Extract the [X, Y] coordinate from the center of the cell holding the provided text.  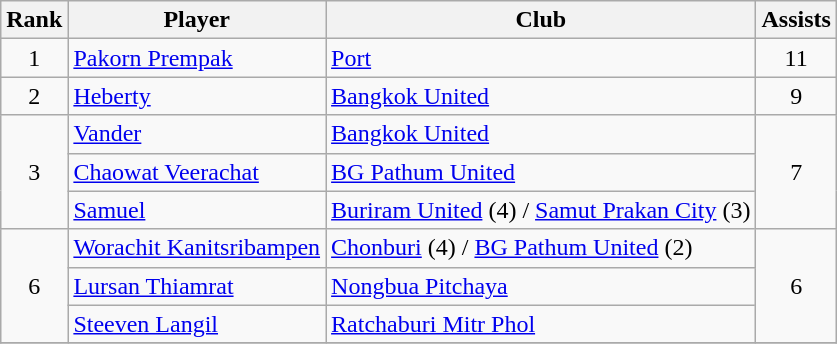
Assists [796, 20]
Chaowat Veerachat [197, 172]
Club [541, 20]
Nongbua Pitchaya [541, 286]
3 [34, 172]
BG Pathum United [541, 172]
2 [34, 96]
Rank [34, 20]
Samuel [197, 210]
Lursan Thiamrat [197, 286]
11 [796, 58]
1 [34, 58]
Heberty [197, 96]
Ratchaburi Mitr Phol [541, 324]
Chonburi (4) / BG Pathum United (2) [541, 248]
Port [541, 58]
Steeven Langil [197, 324]
7 [796, 172]
Buriram United (4) / Samut Prakan City (3) [541, 210]
Vander [197, 134]
9 [796, 96]
Player [197, 20]
Worachit Kanitsribampen [197, 248]
Pakorn Prempak [197, 58]
